Extract the (x, y) coordinate from the center of the cell holding the provided text.  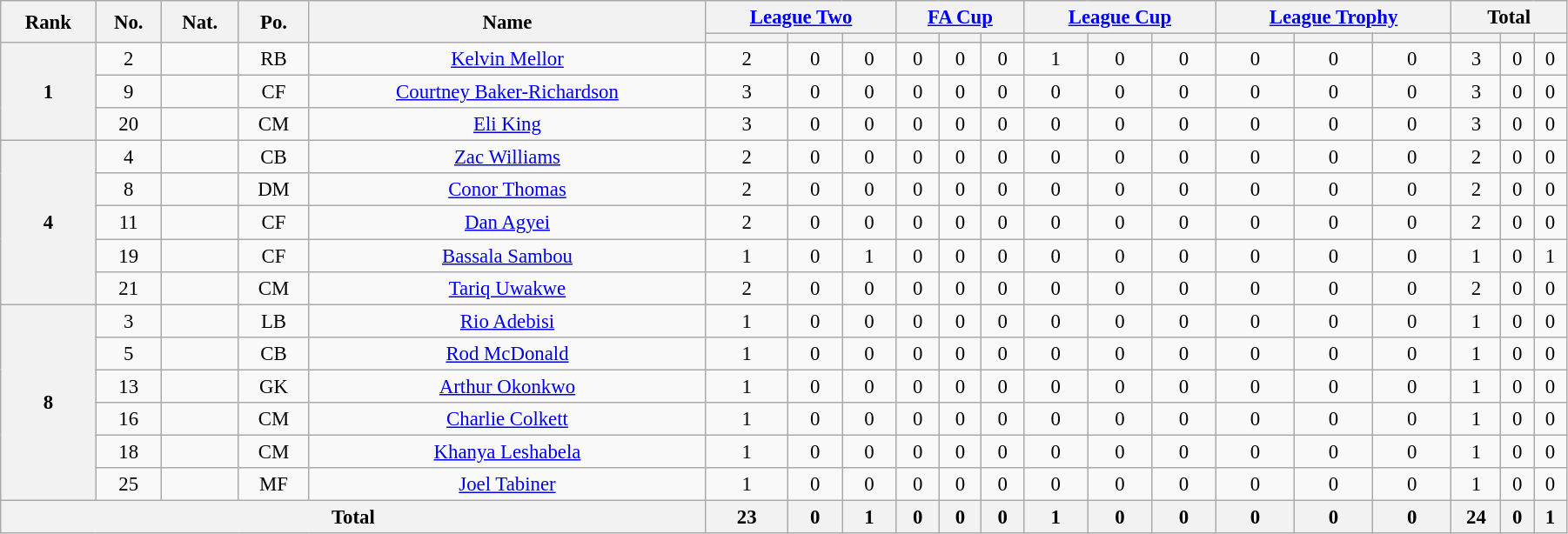
19 (129, 256)
Rank (49, 22)
DM (273, 190)
Rio Adebisi (507, 321)
Khanya Leshabela (507, 451)
League Cup (1121, 17)
23 (747, 517)
Name (507, 22)
FA Cup (960, 17)
Arthur Okonkwo (507, 386)
MF (273, 484)
Kelvin Mellor (507, 59)
Eli King (507, 124)
18 (129, 451)
Bassala Sambou (507, 256)
16 (129, 419)
Po. (273, 22)
League Trophy (1333, 17)
League Two (801, 17)
No. (129, 22)
Nat. (200, 22)
Zac Williams (507, 157)
21 (129, 288)
Courtney Baker-Richardson (507, 92)
Rod McDonald (507, 353)
Dan Agyei (507, 223)
RB (273, 59)
Tariq Uwakwe (507, 288)
Joel Tabiner (507, 484)
GK (273, 386)
9 (129, 92)
11 (129, 223)
5 (129, 353)
Charlie Colkett (507, 419)
25 (129, 484)
Conor Thomas (507, 190)
24 (1476, 517)
20 (129, 124)
LB (273, 321)
13 (129, 386)
